Determine the [X, Y] coordinate at the center of the cell enclosing the given text.  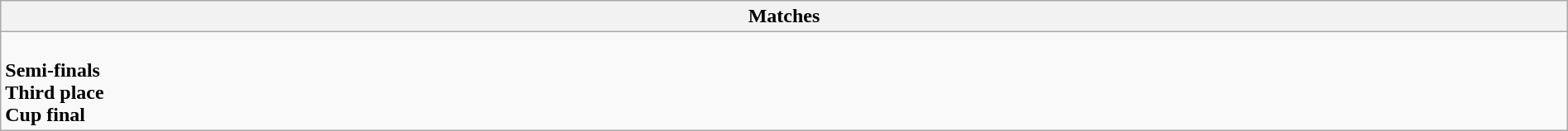
Matches [784, 16]
Semi-finals Third place Cup final [784, 81]
